Capture the cell that displays the provided text and extract its (X, Y) central coordinate. 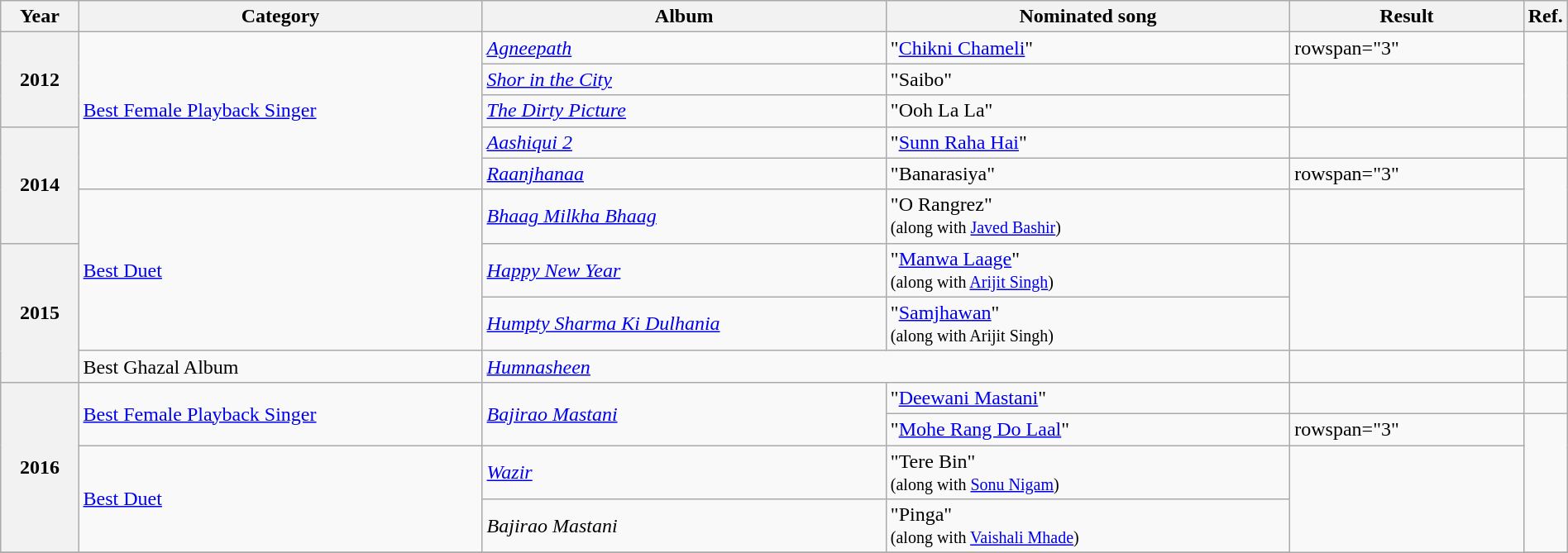
"O Rangrez"(along with Javed Bashir) (1088, 217)
"Tere Bin"(along with Sonu Nigam) (1088, 471)
2016 (40, 467)
Humnasheen (887, 366)
The Dirty Picture (684, 111)
Humpty Sharma Ki Dulhania (684, 324)
Wazir (684, 471)
Agneepath (684, 48)
"Banarasiya" (1088, 174)
Best Ghazal Album (280, 366)
Year (40, 17)
"Saibo" (1088, 79)
2012 (40, 79)
Album (684, 17)
Shor in the City (684, 79)
Category (280, 17)
"Manwa Laage"(along with Arijit Singh) (1088, 269)
"Deewani Mastani" (1088, 398)
Bhaag Milkha Bhaag (684, 217)
"Chikni Chameli" (1088, 48)
"Pinga"(along with Vaishali Mhade) (1088, 526)
Nominated song (1088, 17)
Raanjhanaa (684, 174)
"Samjhawan"(along with Arijit Singh) (1088, 324)
Happy New Year (684, 269)
2015 (40, 312)
"Mohe Rang Do Laal" (1088, 429)
"Ooh La La" (1088, 111)
Result (1407, 17)
Aashiqui 2 (684, 142)
"Sunn Raha Hai" (1088, 142)
Ref. (1545, 17)
2014 (40, 185)
